Find where the given text appears and provide that cell's center as [X, Y] coordinate. 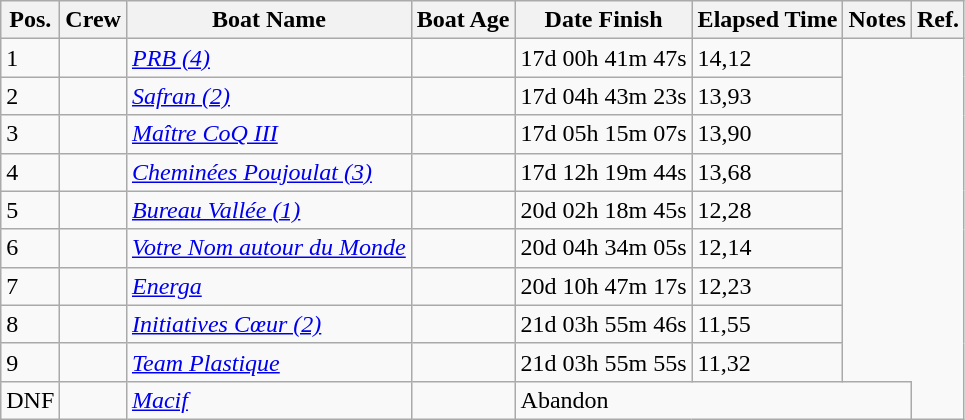
13,68 [768, 172]
Votre Nom autour du Monde [268, 248]
7 [30, 286]
11,55 [768, 324]
Notes [877, 20]
21d 03h 55m 46s [604, 324]
17d 05h 15m 07s [604, 134]
2 [30, 96]
Energa [268, 286]
17d 00h 41m 47s [604, 58]
Elapsed Time [768, 20]
Safran (2) [268, 96]
13,90 [768, 134]
Abandon [713, 400]
9 [30, 362]
Boat Name [268, 20]
Crew [94, 20]
20d 10h 47m 17s [604, 286]
8 [30, 324]
Maître CoQ III [268, 134]
Team Plastique [268, 362]
Boat Age [463, 20]
20d 02h 18m 45s [604, 210]
Cheminées Poujoulat (3) [268, 172]
11,32 [768, 362]
17d 12h 19m 44s [604, 172]
4 [30, 172]
PRB (4) [268, 58]
Macif [268, 400]
12,28 [768, 210]
5 [30, 210]
Bureau Vallée (1) [268, 210]
Initiatives Cœur (2) [268, 324]
Pos. [30, 20]
1 [30, 58]
12,23 [768, 286]
21d 03h 55m 55s [604, 362]
14,12 [768, 58]
20d 04h 34m 05s [604, 248]
DNF [30, 400]
13,93 [768, 96]
Ref. [938, 20]
17d 04h 43m 23s [604, 96]
6 [30, 248]
12,14 [768, 248]
3 [30, 134]
Date Finish [604, 20]
